From the cell containing the given text, extract its center point as (X, Y) coordinate. 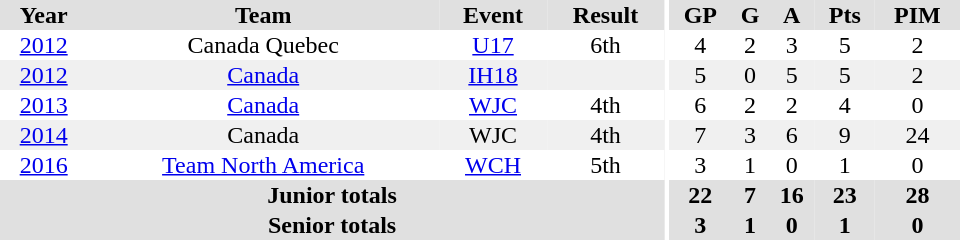
Event (493, 15)
PIM (918, 15)
2013 (44, 105)
Pts (845, 15)
G (750, 15)
IH18 (493, 75)
22 (700, 195)
5th (606, 165)
Canada Quebec (263, 45)
Result (606, 15)
23 (845, 195)
Team North America (263, 165)
28 (918, 195)
Team (263, 15)
2016 (44, 165)
U17 (493, 45)
6th (606, 45)
Junior totals (332, 195)
24 (918, 135)
WCH (493, 165)
A (792, 15)
16 (792, 195)
2014 (44, 135)
GP (700, 15)
Senior totals (332, 225)
9 (845, 135)
Year (44, 15)
